Extract the (X, Y) coordinate from the center of the cell holding the provided text.  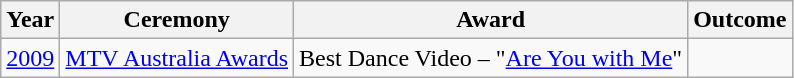
Award (491, 20)
2009 (30, 58)
Best Dance Video – "Are You with Me" (491, 58)
MTV Australia Awards (177, 58)
Outcome (740, 20)
Year (30, 20)
Ceremony (177, 20)
